Return [x, y] of the center of cell containing provided text 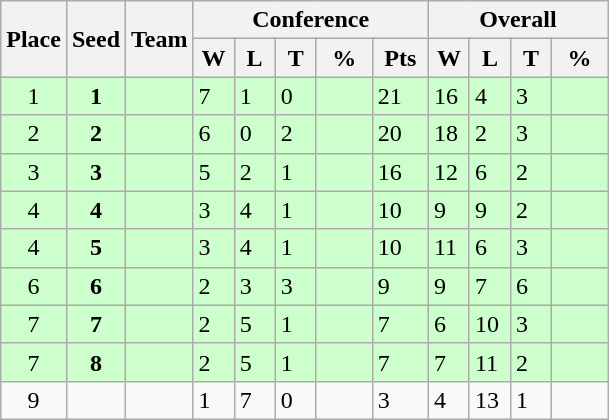
Place [34, 39]
8 [96, 362]
Team [160, 39]
12 [448, 172]
Seed [96, 39]
13 [490, 400]
Overall [518, 20]
21 [400, 96]
18 [448, 134]
Pts [400, 58]
20 [400, 134]
Conference [310, 20]
